Return (x, y) of the center of cell containing provided text 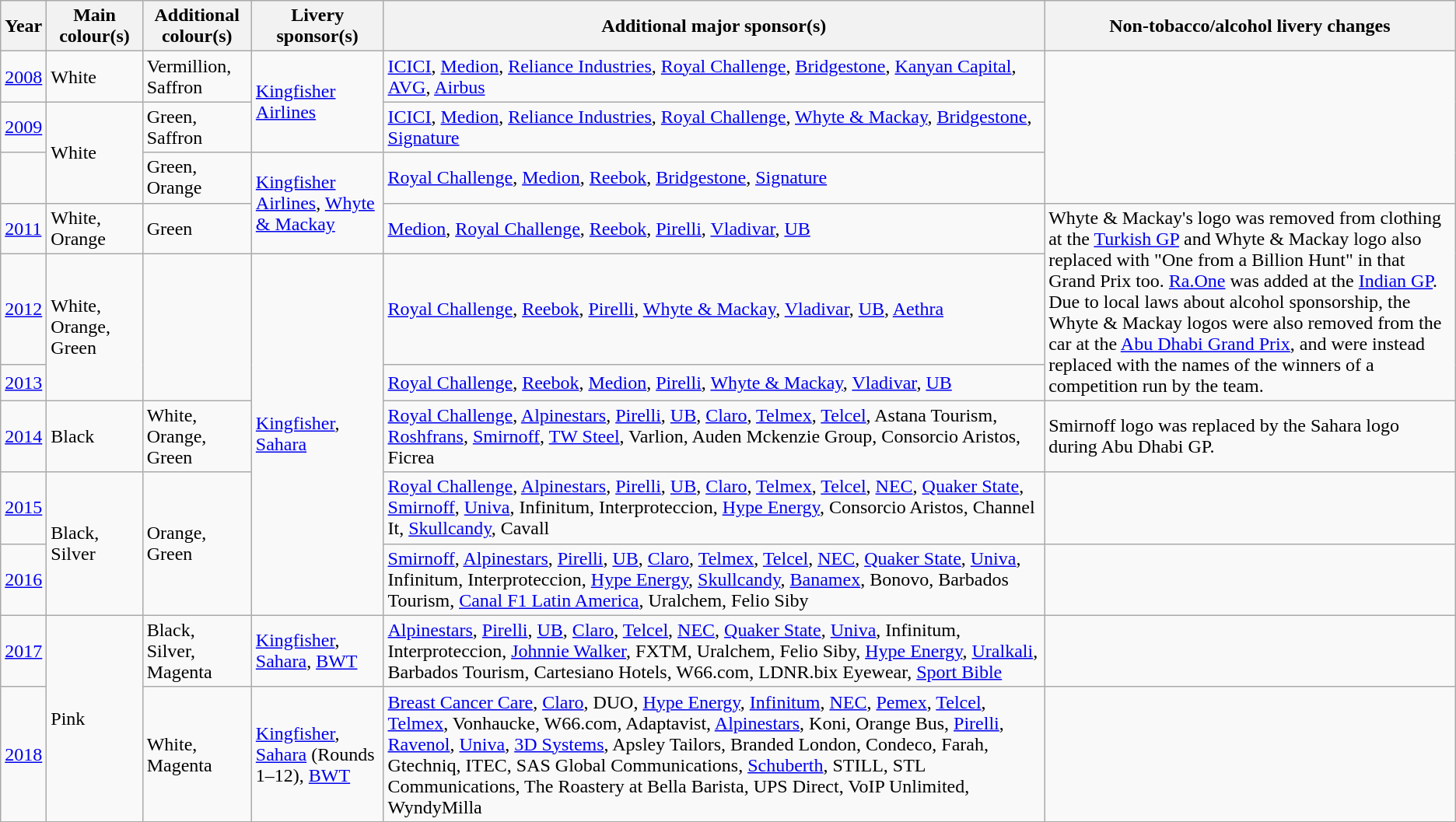
2013 (23, 383)
Livery sponsor(s) (317, 26)
White, Magenta (197, 754)
2014 (23, 436)
Vermillion, Saffron (197, 76)
Green, Saffron (197, 128)
Smirnoff logo was replaced by the Sahara logo during Abu Dhabi GP. (1251, 436)
Green (197, 229)
ICICI, Medion, Reliance Industries, Royal Challenge, Whyte & Mackay, Bridgestone, Signature (714, 128)
2012 (23, 310)
Black (95, 436)
2017 (23, 651)
Additional major sponsor(s) (714, 26)
Non-tobacco/alcohol livery changes (1251, 26)
2018 (23, 754)
Medion, Royal Challenge, Reebok, Pirelli, Vladivar, UB (714, 229)
Year (23, 26)
Kingfisher, Sahara, BWT (317, 651)
Black, Silver, Magenta (197, 651)
Additional colour(s) (197, 26)
ICICI, Medion, Reliance Industries, Royal Challenge, Bridgestone, Kanyan Capital, AVG, Airbus (714, 76)
Royal Challenge, Reebok, Pirelli, Whyte & Mackay, Vladivar, UB, Aethra (714, 310)
Kingfisher, Sahara (317, 434)
Black, Silver (95, 544)
2008 (23, 76)
Royal Challenge, Reebok, Medion, Pirelli, Whyte & Mackay, Vladivar, UB (714, 383)
White, Orange (95, 229)
2016 (23, 579)
Green, Orange (197, 177)
Kingfisher, Sahara (Rounds 1–12), BWT (317, 754)
2011 (23, 229)
Kingfisher Airlines (317, 102)
2015 (23, 508)
2009 (23, 128)
Main colour(s) (95, 26)
Pink (95, 719)
Royal Challenge, Medion, Reebok, Bridgestone, Signature (714, 177)
Orange, Green (197, 544)
Kingfisher Airlines, Whyte & Mackay (317, 203)
